Determine the (X, Y) coordinate at the center of the cell enclosing the given text.  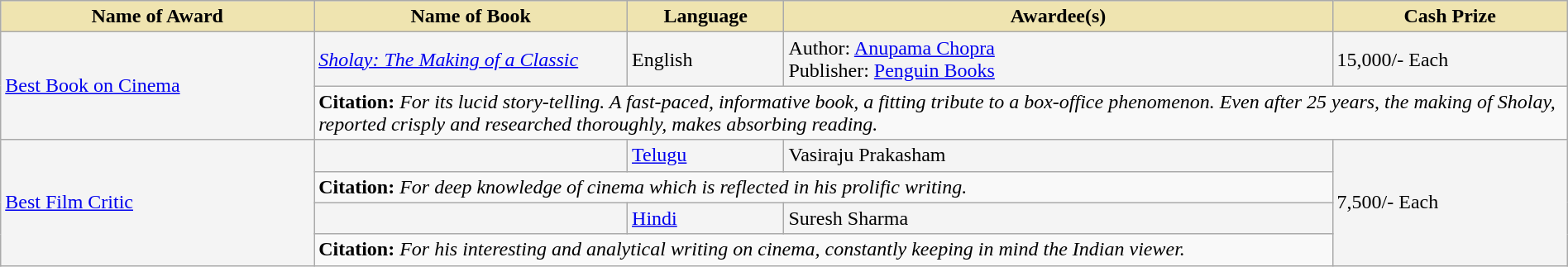
Hindi (706, 218)
Best Book on Cinema (157, 86)
7,500/- Each (1450, 203)
15,000/- Each (1450, 60)
Vasiraju Prakasham (1059, 155)
Language (706, 17)
Author: Anupama ChopraPublisher: Penguin Books (1059, 60)
Awardee(s) (1059, 17)
Citation: For his interesting and analytical writing on cinema, constantly keeping in mind the Indian viewer. (824, 250)
Name of Award (157, 17)
Telugu (706, 155)
Cash Prize (1450, 17)
Citation: For deep knowledge of cinema which is reflected in his prolific writing. (824, 187)
Suresh Sharma (1059, 218)
Name of Book (471, 17)
Sholay: The Making of a Classic (471, 60)
Best Film Critic (157, 203)
English (706, 60)
